Extract the (x, y) coordinate from the center of the cell holding the provided text.  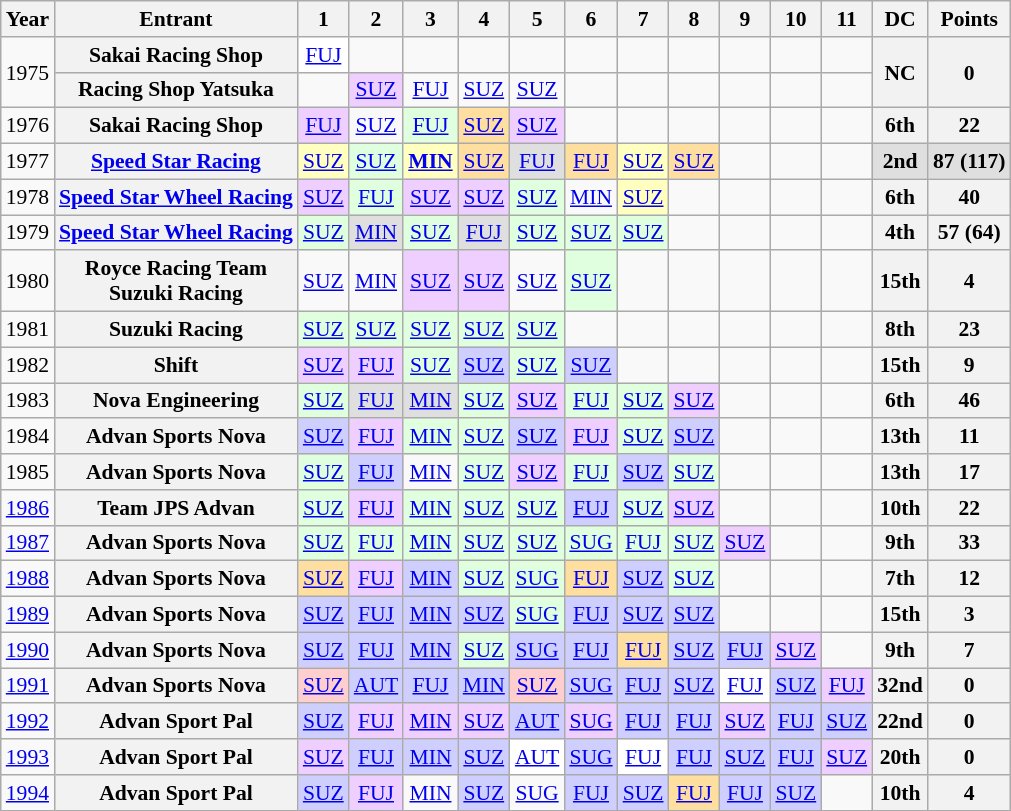
1983 (28, 401)
23 (970, 330)
22nd (900, 722)
1981 (28, 330)
Shift (176, 365)
1977 (28, 162)
20th (900, 757)
Nova Engineering (176, 401)
4th (900, 233)
12 (970, 579)
1990 (28, 650)
2 (376, 19)
Entrant (176, 19)
1978 (28, 197)
87 (117) (970, 162)
8th (900, 330)
1992 (28, 722)
6 (590, 19)
Points (970, 19)
46 (970, 401)
1994 (28, 793)
Suzuki Racing (176, 330)
1984 (28, 437)
1976 (28, 126)
Racing Shop Yatsuka (176, 90)
40 (970, 197)
1982 (28, 365)
Year (28, 19)
7th (900, 579)
1989 (28, 615)
33 (970, 543)
1991 (28, 686)
57 (64) (970, 233)
1987 (28, 543)
2nd (900, 162)
8 (694, 19)
1985 (28, 472)
DC (900, 19)
1993 (28, 757)
1975 (28, 72)
1979 (28, 233)
NC (900, 72)
17 (970, 472)
1980 (28, 282)
10 (796, 19)
5 (537, 19)
1 (324, 19)
1988 (28, 579)
Speed Star Racing (176, 162)
1986 (28, 508)
32nd (900, 686)
Royce Racing TeamSuzuki Racing (176, 282)
Team JPS Advan (176, 508)
